Output the (x, y) coordinate of the center of the cell containing the given text.  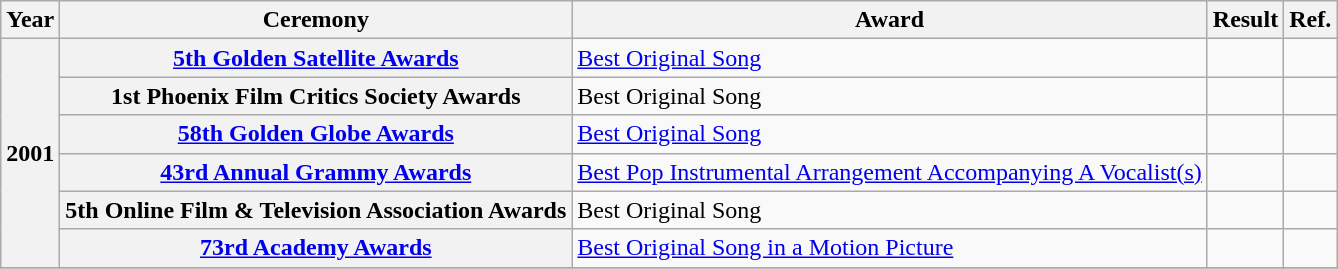
43rd Annual Grammy Awards (316, 172)
5th Online Film & Television Association Awards (316, 210)
58th Golden Globe Awards (316, 134)
Award (890, 20)
Ref. (1310, 20)
Result (1245, 20)
73rd Academy Awards (316, 248)
Ceremony (316, 20)
1st Phoenix Film Critics Society Awards (316, 96)
5th Golden Satellite Awards (316, 58)
Year (30, 20)
Best Original Song in a Motion Picture (890, 248)
2001 (30, 153)
Best Pop Instrumental Arrangement Accompanying A Vocalist(s) (890, 172)
